Scan for the cell matching the given text and deliver its (x, y) coordinate at center. 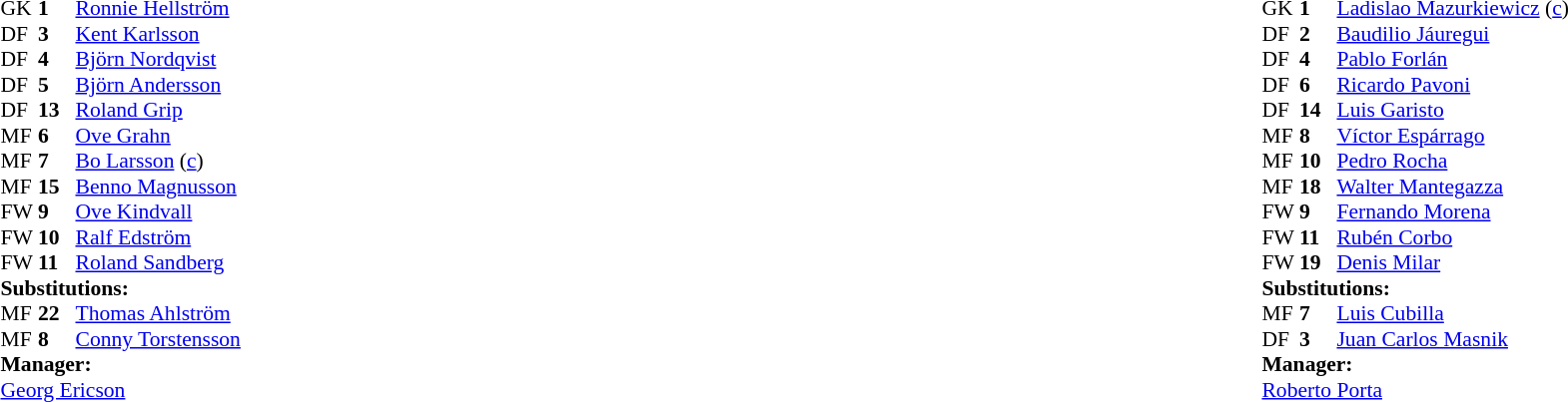
Bo Larsson (c) (158, 161)
Kent Karlsson (158, 34)
Substitutions: (120, 288)
18 (1318, 187)
Conny Torstensson (158, 339)
Manager: (120, 364)
Benno Magnusson (158, 187)
5 (57, 85)
Björn Nordqvist (158, 59)
Roland Sandberg (158, 262)
13 (57, 111)
22 (57, 314)
14 (1318, 111)
Roland Grip (158, 111)
Thomas Ahlström (158, 314)
15 (57, 187)
Ove Kindvall (158, 212)
19 (1318, 262)
Ralf Edström (158, 237)
Björn Andersson (158, 85)
2 (1318, 34)
Ove Grahn (158, 136)
